Extract the (X, Y) coordinate from the center of the cell holding the provided text.  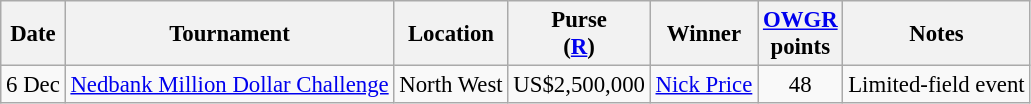
6 Dec (33, 85)
OWGRpoints (800, 34)
Location (451, 34)
Notes (936, 34)
US$2,500,000 (579, 85)
Winner (704, 34)
Nick Price (704, 85)
Purse(R) (579, 34)
Date (33, 34)
Nedbank Million Dollar Challenge (230, 85)
48 (800, 85)
Limited-field event (936, 85)
Tournament (230, 34)
North West (451, 85)
